Pinpoint the cell where the given text exists, returning its (X, Y) midpoint coordinate. 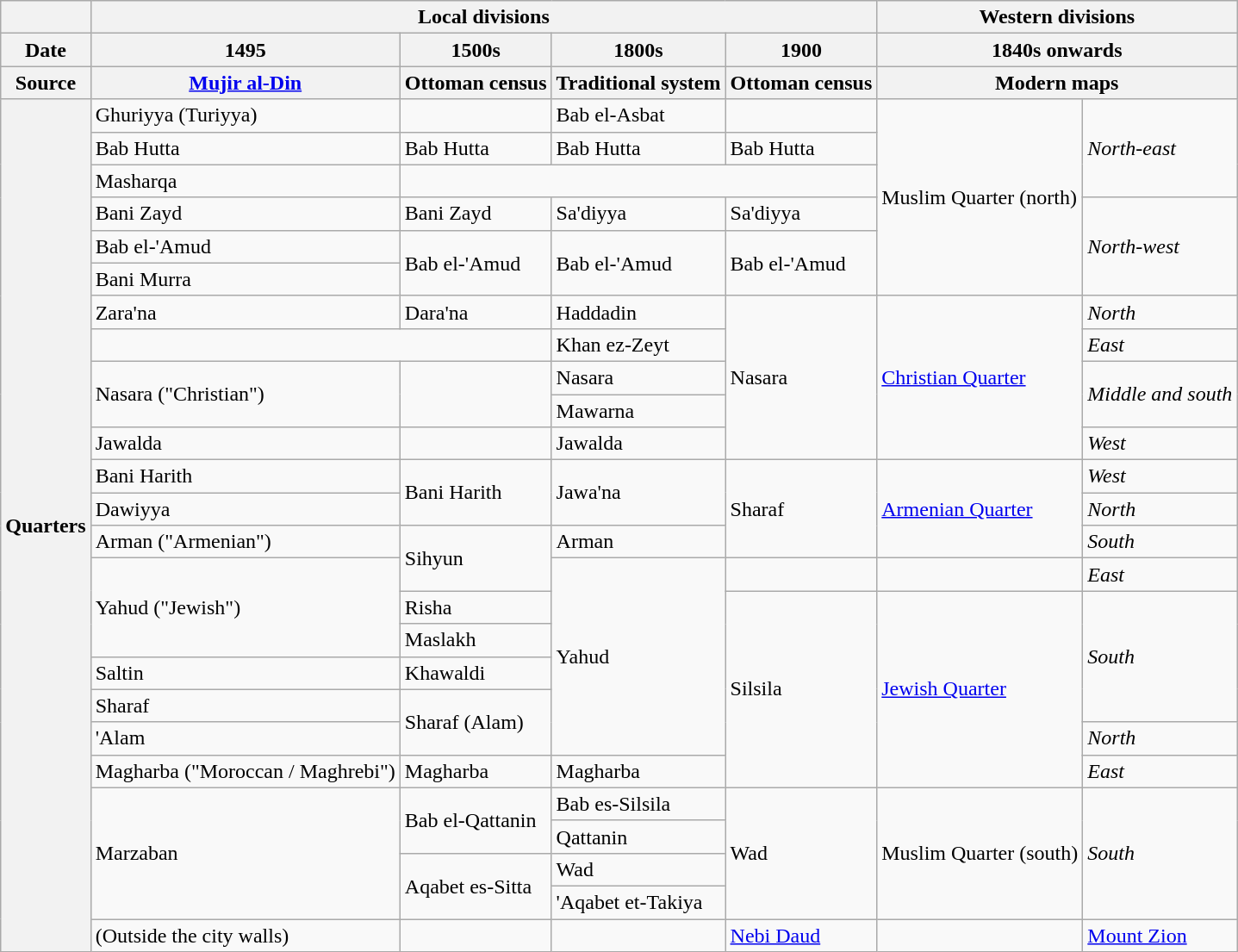
Bab es-Silsila (638, 804)
Risha (476, 607)
North-west (1160, 246)
1900 (801, 50)
(Outside the city walls) (245, 935)
Christian Quarter (980, 377)
North-east (1160, 148)
Local divisions (484, 17)
Bani Murra (245, 279)
Yahud ("Jewish") (245, 607)
Middle and south (1160, 394)
Mawarna (638, 411)
Saltin (245, 673)
Jawa'na (638, 493)
Qattanin (638, 837)
Bab el-Qattanin (476, 820)
Muslim Quarter (south) (980, 853)
Traditional system (638, 83)
Dawiyya (245, 509)
1495 (245, 50)
Source (46, 83)
Ghuriyya (Turiyya) (245, 115)
Dara'na (476, 312)
Aqabet es-Sitta (476, 886)
Arman (638, 542)
Nebi Daud (801, 935)
Sihyun (476, 558)
Arman ("Armenian") (245, 542)
Nasara ("Christian") (245, 394)
1840s onwards (1057, 50)
Western divisions (1057, 17)
Modern maps (1057, 83)
Mujir al-Din (245, 83)
'Aqabet et-Takiya (638, 902)
Masharqa (245, 181)
Silsila (801, 689)
'Alam (245, 738)
Quarters (46, 526)
Yahud (638, 656)
Zara'na (245, 312)
Jewish Quarter (980, 689)
1500s (476, 50)
Khawaldi (476, 673)
Sharaf (Alam) (476, 722)
Muslim Quarter (north) (980, 197)
Marzaban (245, 853)
Haddadin (638, 312)
Date (46, 50)
Maslakh (476, 640)
Bab el-Asbat (638, 115)
1800s (638, 50)
Mount Zion (1160, 935)
Armenian Quarter (980, 509)
Magharba ("Moroccan / Maghrebi") (245, 771)
Khan ez-Zeyt (638, 345)
